Search for the cell housing the specified text and yield its (x, y) center coordinate. 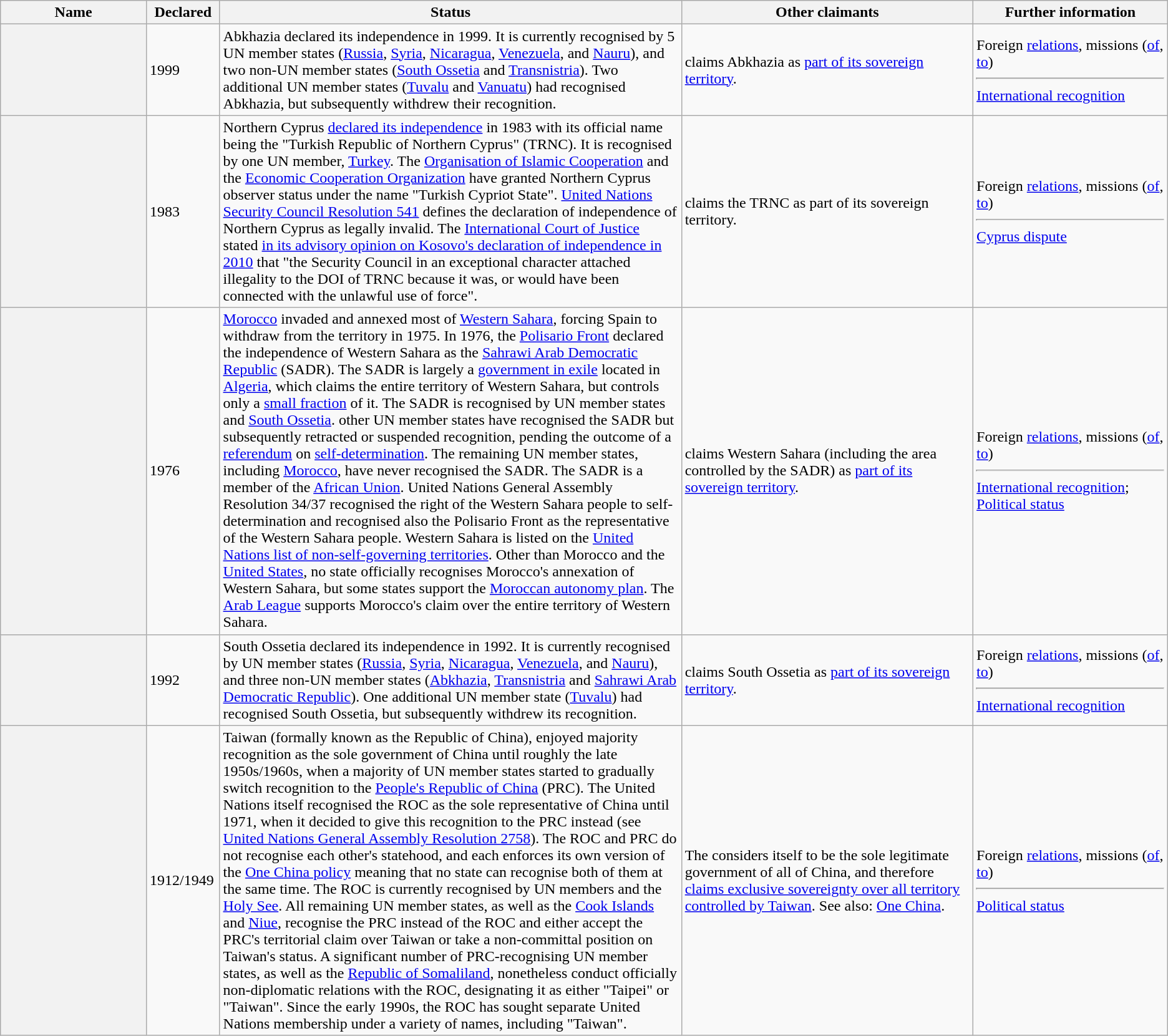
claims South Ossetia as part of its sovereign territory. (827, 680)
1912/1949 (183, 881)
1999 (183, 70)
Foreign relations, missions (of, to) Cyprus dispute (1071, 211)
1976 (183, 471)
Declared (183, 12)
1983 (183, 211)
Further information (1071, 12)
claims the TRNC as part of its sovereign territory. (827, 211)
Foreign relations, missions (of, to) International recognition; Political status (1071, 471)
claims Western Sahara (including the area controlled by the SADR) as part of its sovereign territory. (827, 471)
claims Abkhazia as part of its sovereign territory. (827, 70)
Status (450, 12)
Name (74, 12)
Other claimants (827, 12)
1992 (183, 680)
Foreign relations, missions (of, to)Political status (1071, 881)
